Capture the cell that displays the provided text and extract its (X, Y) central coordinate. 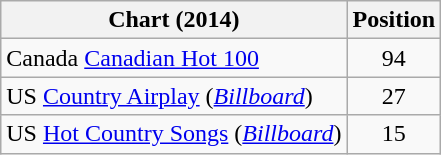
Canada Canadian Hot 100 (174, 58)
US Country Airplay (Billboard) (174, 96)
US Hot Country Songs (Billboard) (174, 134)
27 (394, 96)
15 (394, 134)
Position (394, 20)
Chart (2014) (174, 20)
94 (394, 58)
